For the text-containing cell, return its midpoint in [x, y] coordinate format. 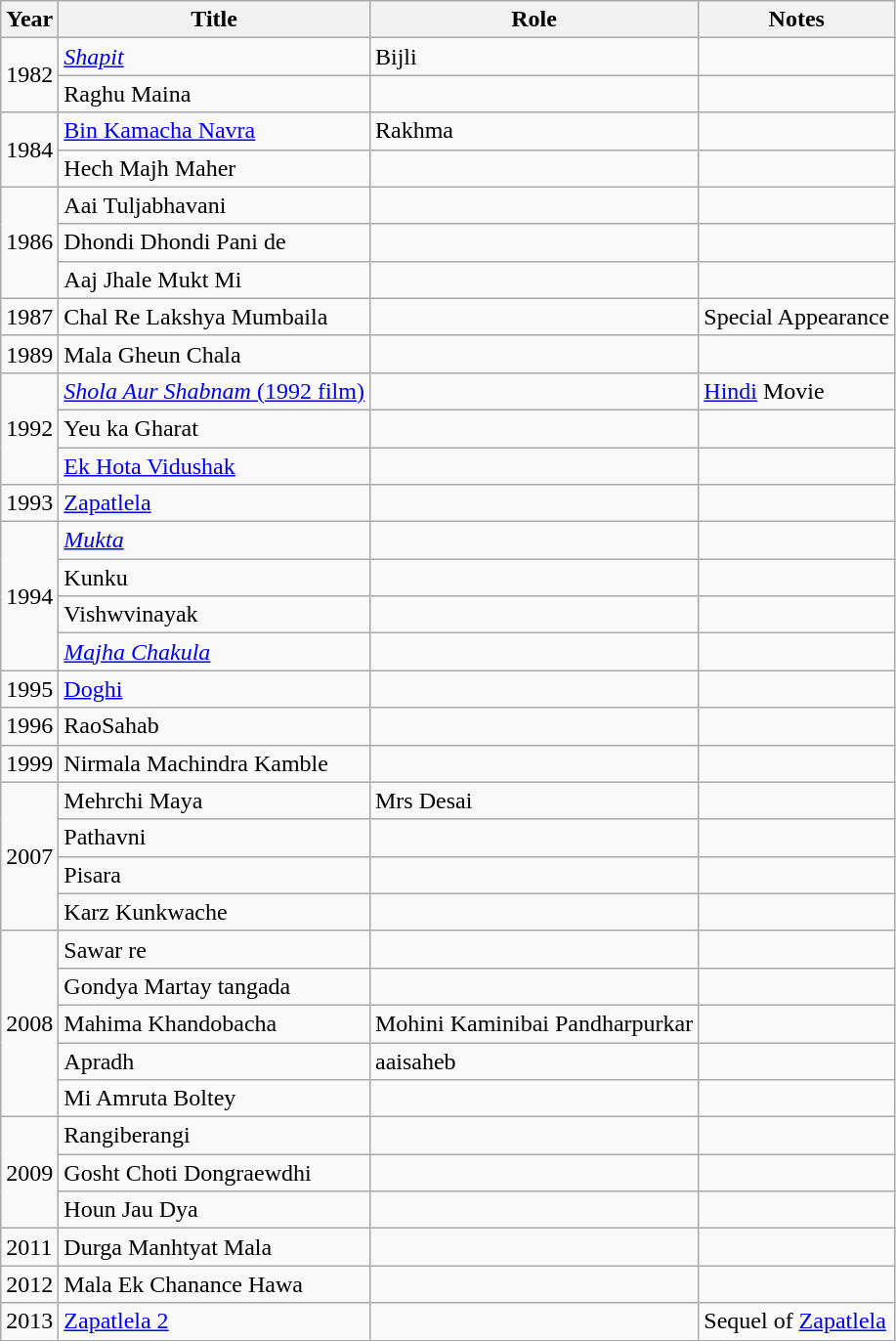
1987 [29, 317]
Gosht Choti Dongraewdhi [215, 1173]
Raghu Maina [215, 94]
Ek Hota Vidushak [215, 466]
Rangiberangi [215, 1136]
Bin Kamacha Navra [215, 131]
Zapatlela [215, 503]
Apradh [215, 1060]
Sequel of Zapatlela [797, 1321]
Special Appearance [797, 317]
Hech Majh Maher [215, 168]
Dhondi Dhondi Pani de [215, 242]
Mala Ek Chanance Hawa [215, 1284]
Chal Re Lakshya Mumbaila [215, 317]
Mahima Khandobacha [215, 1023]
Mohini Kaminibai Pandharpurkar [533, 1023]
Zapatlela 2 [215, 1321]
1994 [29, 596]
Notes [797, 20]
RaoSahab [215, 726]
1989 [29, 354]
Pisara [215, 875]
Mukta [215, 541]
1993 [29, 503]
Yeu ka Gharat [215, 428]
Houn Jau Dya [215, 1210]
Aaj Jhale Mukt Mi [215, 280]
Mrs Desai [533, 800]
2012 [29, 1284]
2013 [29, 1321]
2009 [29, 1173]
Majha Chakula [215, 652]
2008 [29, 1023]
1986 [29, 242]
Sawar re [215, 949]
Year [29, 20]
Durga Manhtyat Mala [215, 1247]
Doghi [215, 689]
Rakhma [533, 131]
Bijli [533, 57]
aaisaheb [533, 1060]
1999 [29, 763]
Nirmala Machindra Kamble [215, 763]
Shapit [215, 57]
1982 [29, 75]
Gondya Martay tangada [215, 986]
Aai Tuljabhavani [215, 205]
Vishwvinayak [215, 615]
1995 [29, 689]
2007 [29, 856]
Pathavni [215, 838]
Karz Kunkwache [215, 912]
1992 [29, 428]
Hindi Movie [797, 391]
Shola Aur Shabnam (1992 film) [215, 391]
Mehrchi Maya [215, 800]
Title [215, 20]
Mala Gheun Chala [215, 354]
2011 [29, 1247]
Mi Amruta Boltey [215, 1099]
1984 [29, 150]
Role [533, 20]
1996 [29, 726]
Kunku [215, 578]
